Find where the given text appears and provide that cell's center as [x, y] coordinate. 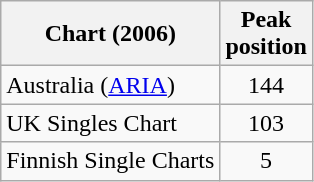
Finnish Single Charts [110, 161]
Chart (2006) [110, 34]
5 [266, 161]
103 [266, 123]
UK Singles Chart [110, 123]
144 [266, 85]
Peakposition [266, 34]
Australia (ARIA) [110, 85]
